Provide the (X, Y) coordinate of the cell's center where the given text is located.  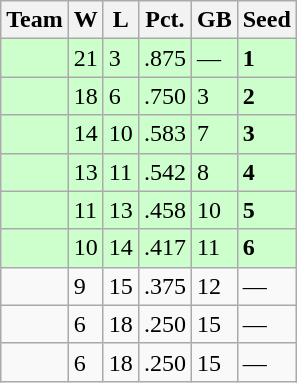
.458 (164, 210)
.750 (164, 96)
9 (86, 286)
Pct. (164, 20)
12 (214, 286)
GB (214, 20)
.583 (164, 134)
7 (214, 134)
Team (35, 20)
8 (214, 172)
.875 (164, 58)
.542 (164, 172)
.417 (164, 248)
2 (266, 96)
L (120, 20)
1 (266, 58)
Seed (266, 20)
21 (86, 58)
5 (266, 210)
W (86, 20)
.375 (164, 286)
4 (266, 172)
